Return [X, Y] of the center of cell containing provided text 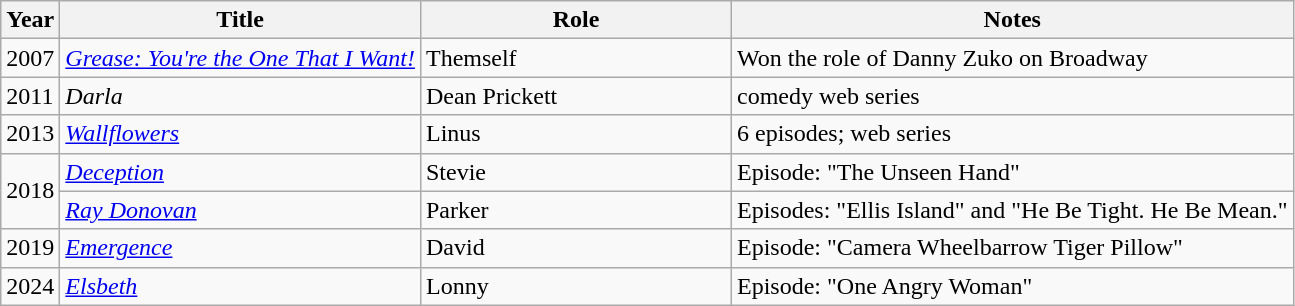
2013 [30, 134]
Parker [576, 210]
Dean Prickett [576, 96]
Episodes: "Ellis Island" and "He Be Tight. He Be Mean." [1013, 210]
Linus [576, 134]
David [576, 248]
Elsbeth [240, 286]
2018 [30, 191]
Deception [240, 172]
Episode: "The Unseen Hand" [1013, 172]
2024 [30, 286]
Title [240, 20]
Lonny [576, 286]
2019 [30, 248]
Wallflowers [240, 134]
Darla [240, 96]
Themself [576, 58]
Won the role of Danny Zuko on Broadway [1013, 58]
6 episodes; web series [1013, 134]
Emergence [240, 248]
2007 [30, 58]
Role [576, 20]
Notes [1013, 20]
Episode: "One Angry Woman" [1013, 286]
Episode: "Camera Wheelbarrow Tiger Pillow" [1013, 248]
Grease: You're the One That I Want! [240, 58]
2011 [30, 96]
Stevie [576, 172]
Ray Donovan [240, 210]
comedy web series [1013, 96]
Year [30, 20]
